Find where the given text appears and provide that cell's center as (x, y) coordinate. 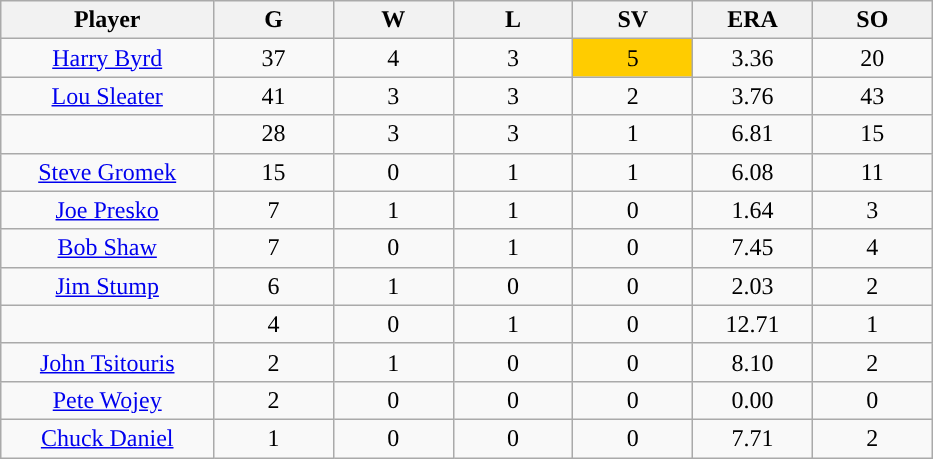
3.36 (753, 58)
3.76 (753, 96)
Joe Presko (108, 210)
L (513, 20)
John Tsitouris (108, 362)
Jim Stump (108, 286)
6.08 (753, 172)
5 (633, 58)
0.00 (753, 400)
Lou Sleater (108, 96)
Chuck Daniel (108, 438)
Steve Gromek (108, 172)
SO (872, 20)
7.71 (753, 438)
6.81 (753, 134)
SV (633, 20)
8.10 (753, 362)
12.71 (753, 324)
2.03 (753, 286)
37 (274, 58)
ERA (753, 20)
Pete Wojey (108, 400)
G (274, 20)
11 (872, 172)
Bob Shaw (108, 248)
Harry Byrd (108, 58)
41 (274, 96)
1.64 (753, 210)
W (393, 20)
7.45 (753, 248)
43 (872, 96)
6 (274, 286)
20 (872, 58)
28 (274, 134)
Player (108, 20)
